For the text-containing cell, return its midpoint in [X, Y] coordinate format. 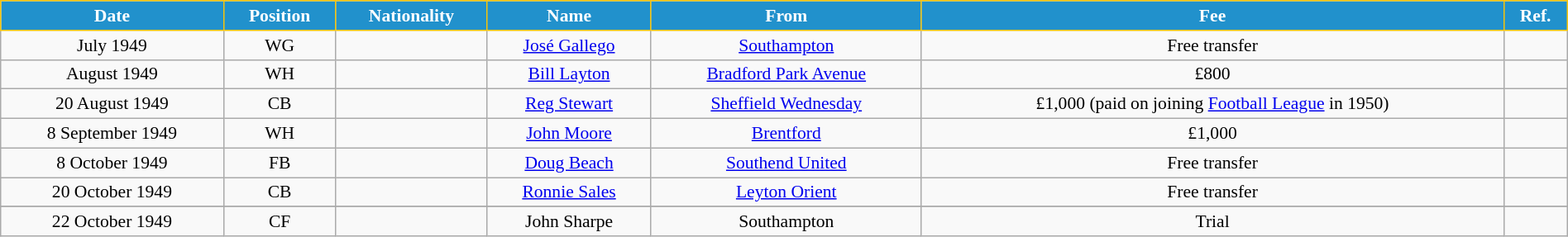
Position [280, 16]
John Sharpe [569, 222]
22 October 1949 [112, 222]
FB [280, 163]
Fee [1212, 16]
WG [280, 45]
From [786, 16]
£800 [1212, 74]
Trial [1212, 222]
20 August 1949 [112, 104]
Date [112, 16]
José Gallego [569, 45]
Leyton Orient [786, 192]
Name [569, 16]
8 October 1949 [112, 163]
£1,000 [1212, 134]
Ronnie Sales [569, 192]
July 1949 [112, 45]
Bradford Park Avenue [786, 74]
Ref. [1535, 16]
Sheffield Wednesday [786, 104]
CF [280, 222]
8 September 1949 [112, 134]
Doug Beach [569, 163]
Brentford [786, 134]
John Moore [569, 134]
20 October 1949 [112, 192]
August 1949 [112, 74]
Bill Layton [569, 74]
£1,000 (paid on joining Football League in 1950) [1212, 104]
Reg Stewart [569, 104]
Nationality [411, 16]
Southend United [786, 163]
